Determine the (x, y) coordinate at the center of the cell enclosing the given text.  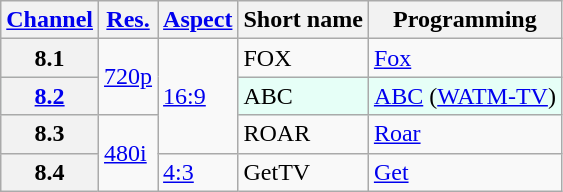
8.2 (50, 96)
16:9 (198, 96)
ABC (WATM-TV) (464, 96)
4:3 (198, 172)
ABC (303, 96)
Res. (128, 20)
GetTV (303, 172)
8.3 (50, 134)
ROAR (303, 134)
FOX (303, 58)
Programming (464, 20)
8.4 (50, 172)
Short name (303, 20)
480i (128, 153)
Roar (464, 134)
Aspect (198, 20)
8.1 (50, 58)
Get (464, 172)
Channel (50, 20)
Fox (464, 58)
720p (128, 77)
